Provide the (x, y) coordinate of the cell's center where the given text is located.  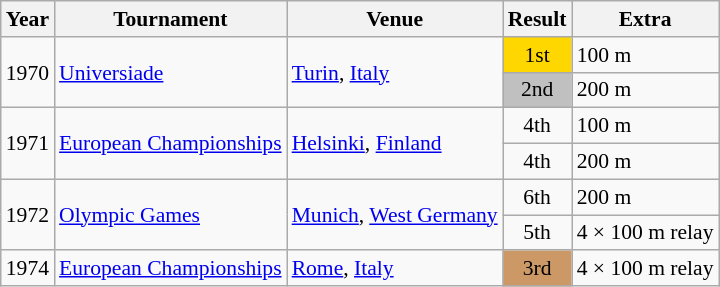
5th (538, 233)
3rd (538, 269)
1972 (28, 214)
Result (538, 19)
Tournament (170, 19)
Helsinki, Finland (395, 144)
Munich, West Germany (395, 214)
1974 (28, 269)
1st (538, 55)
Year (28, 19)
1971 (28, 144)
Venue (395, 19)
1970 (28, 72)
Turin, Italy (395, 72)
Rome, Italy (395, 269)
Universiade (170, 72)
Extra (646, 19)
Olympic Games (170, 214)
6th (538, 197)
2nd (538, 90)
